For the text-containing cell, return its midpoint in (x, y) coordinate format. 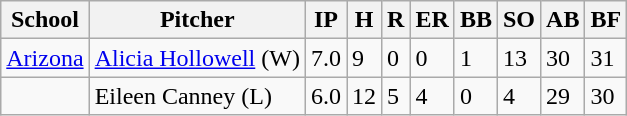
5 (396, 96)
Pitcher (197, 20)
29 (563, 96)
9 (364, 58)
31 (606, 58)
6.0 (326, 96)
Alicia Hollowell (W) (197, 58)
IP (326, 20)
12 (364, 96)
R (396, 20)
H (364, 20)
BF (606, 20)
ER (432, 20)
Arizona (45, 58)
SO (518, 20)
13 (518, 58)
Eileen Canney (L) (197, 96)
BB (476, 20)
AB (563, 20)
7.0 (326, 58)
School (45, 20)
1 (476, 58)
